Locate the cell with the specified text and output its (x, y) center coordinate. 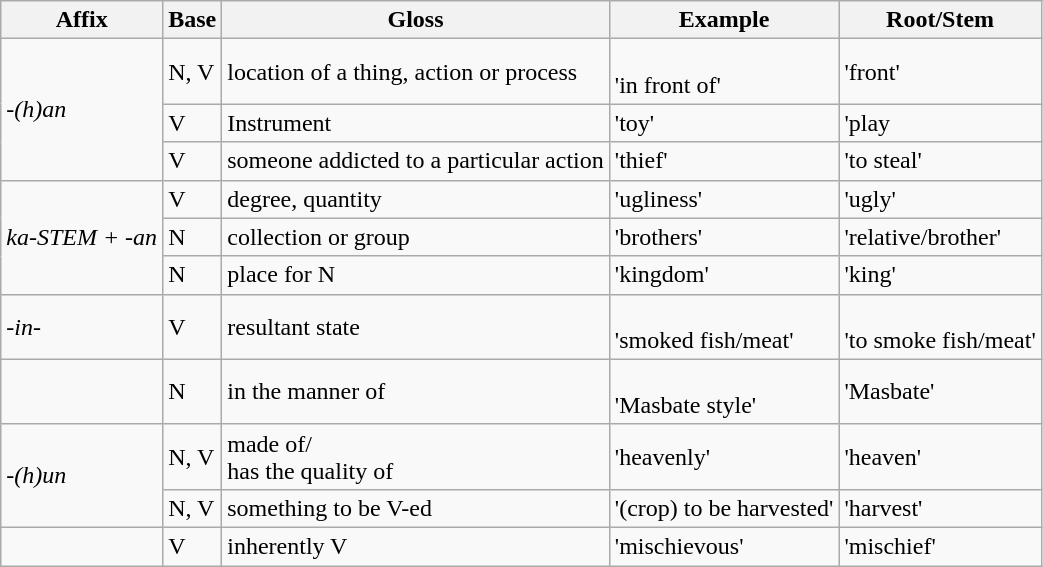
Base (192, 20)
Affix (82, 20)
'to steal' (940, 161)
made of/has the quality of (416, 456)
collection or group (416, 237)
'smoked fish/meat' (724, 326)
'mischief' (940, 546)
'relative/brother' (940, 237)
inherently V (416, 546)
Gloss (416, 20)
ka-STEM + -an (82, 237)
'heavenly' (724, 456)
Example (724, 20)
-(h)un (82, 476)
'ugliness' (724, 199)
'play (940, 123)
someone addicted to a particular action (416, 161)
Root/Stem (940, 20)
degree, quantity (416, 199)
-(h)an (82, 110)
'harvest' (940, 508)
'kingdom' (724, 275)
something to be V-ed (416, 508)
'heaven' (940, 456)
place for N (416, 275)
'king' (940, 275)
'ugly' (940, 199)
resultant state (416, 326)
'brothers' (724, 237)
in the manner of (416, 392)
'front' (940, 72)
'(crop) to be harvested' (724, 508)
'in front of' (724, 72)
'Masbate' (940, 392)
'toy' (724, 123)
'thief' (724, 161)
'mischievous' (724, 546)
'to smoke fish/meat' (940, 326)
-in- (82, 326)
'Masbate style' (724, 392)
location of a thing, action or process (416, 72)
Instrument (416, 123)
